Find where the given text appears and provide that cell's center as [x, y] coordinate. 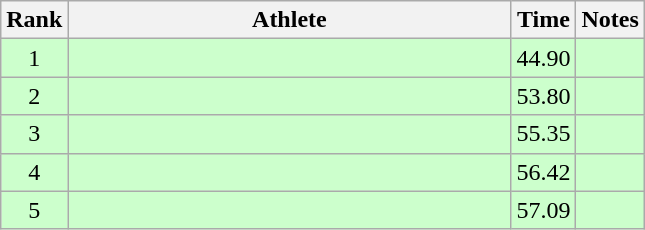
57.09 [544, 210]
53.80 [544, 96]
56.42 [544, 172]
3 [34, 134]
Time [544, 20]
Notes [610, 20]
1 [34, 58]
Athlete [290, 20]
Rank [34, 20]
5 [34, 210]
2 [34, 96]
4 [34, 172]
55.35 [544, 134]
44.90 [544, 58]
